Extract the (x, y) coordinate from the center of the cell holding the provided text.  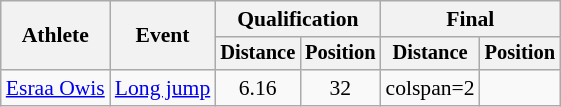
Qualification (298, 19)
6.16 (258, 88)
Athlete (56, 36)
Final (470, 19)
Esraa Owis (56, 88)
Long jump (162, 88)
colspan=2 (430, 88)
Event (162, 36)
32 (340, 88)
